Provide the [x, y] coordinate of the cell's center where the given text is located.  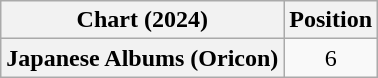
6 [331, 58]
Japanese Albums (Oricon) [142, 58]
Chart (2024) [142, 20]
Position [331, 20]
